Determine the (x, y) coordinate at the center of the cell enclosing the given text.  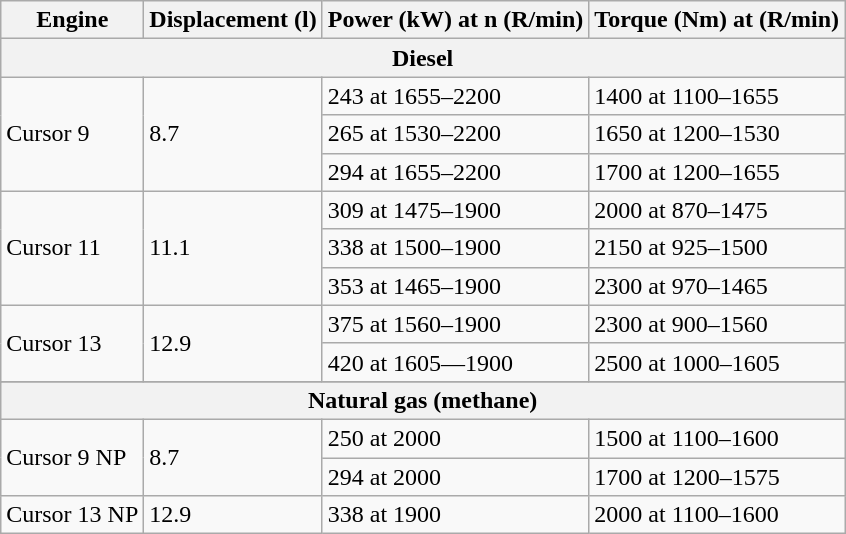
1400 at 1100–1655 (717, 96)
Cursor 9 (72, 134)
2000 at 870–1475 (717, 210)
375 at 1560–1900 (456, 324)
2500 at 1000–1605 (717, 362)
1650 at 1200–1530 (717, 134)
Cursor 11 (72, 248)
Torque (Nm) at (R/min) (717, 20)
Cursor 13 NP (72, 515)
Diesel (423, 58)
1700 at 1200–1575 (717, 477)
250 at 2000 (456, 438)
2300 at 970–1465 (717, 286)
1700 at 1200–1655 (717, 172)
2000 at 1100–1600 (717, 515)
Cursor 9 NP (72, 457)
1500 at 1100–1600 (717, 438)
353 at 1465–1900 (456, 286)
Engine (72, 20)
294 at 1655–2200 (456, 172)
294 at 2000 (456, 477)
2150 at 925–1500 (717, 248)
Natural gas (methane) (423, 400)
2300 at 900–1560 (717, 324)
Cursor 13 (72, 343)
Displacement (l) (233, 20)
243 at 1655–2200 (456, 96)
420 at 1605—1900 (456, 362)
309 at 1475–1900 (456, 210)
265 at 1530–2200 (456, 134)
338 at 1900 (456, 515)
338 at 1500–1900 (456, 248)
11.1 (233, 248)
Power (kW) at n (R/min) (456, 20)
